Scan for the cell matching the given text and deliver its (X, Y) coordinate at center. 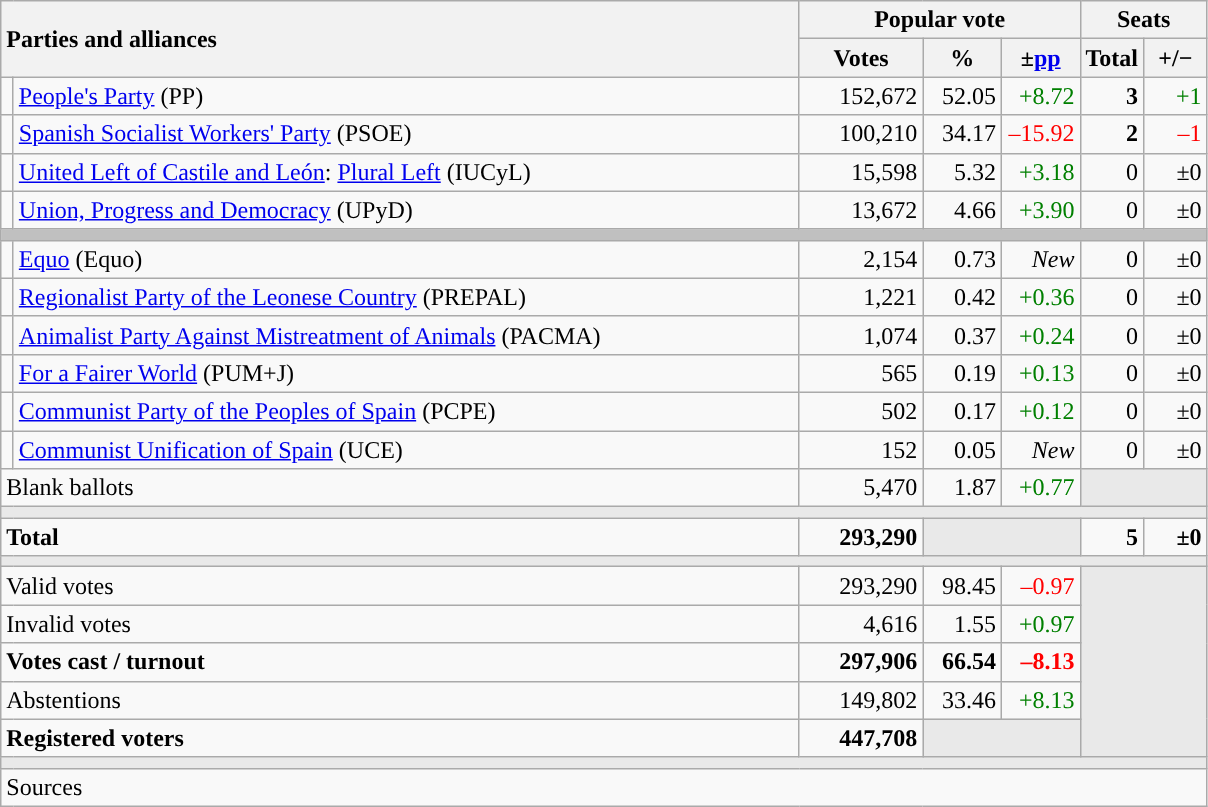
1,074 (861, 335)
+0.97 (1040, 624)
5.32 (962, 172)
0.17 (962, 411)
+/− (1176, 58)
5,470 (861, 488)
Equo (Equo) (406, 259)
–8.13 (1040, 662)
+3.18 (1040, 172)
+0.12 (1040, 411)
+8.72 (1040, 96)
United Left of Castile and León: Plural Left (IUCyL) (406, 172)
Parties and alliances (400, 39)
5 (1112, 537)
297,906 (861, 662)
66.54 (962, 662)
Valid votes (400, 586)
Spanish Socialist Workers' Party (PSOE) (406, 134)
Popular vote (940, 20)
+0.13 (1040, 373)
33.46 (962, 700)
34.17 (962, 134)
Communist Party of the Peoples of Spain (PCPE) (406, 411)
Invalid votes (400, 624)
+1 (1176, 96)
Votes cast / turnout (400, 662)
1.55 (962, 624)
–1 (1176, 134)
152,672 (861, 96)
Registered voters (400, 738)
Communist Unification of Spain (UCE) (406, 449)
Union, Progress and Democracy (UPyD) (406, 210)
0.42 (962, 297)
+0.36 (1040, 297)
15,598 (861, 172)
+0.24 (1040, 335)
4.66 (962, 210)
Votes (861, 58)
4,616 (861, 624)
+0.77 (1040, 488)
–0.97 (1040, 586)
±pp (1040, 58)
13,672 (861, 210)
+8.13 (1040, 700)
–15.92 (1040, 134)
2,154 (861, 259)
98.45 (962, 586)
502 (861, 411)
People's Party (PP) (406, 96)
% (962, 58)
0.19 (962, 373)
+3.90 (1040, 210)
149,802 (861, 700)
52.05 (962, 96)
0.73 (962, 259)
Animalist Party Against Mistreatment of Animals (PACMA) (406, 335)
565 (861, 373)
2 (1112, 134)
3 (1112, 96)
For a Fairer World (PUM+J) (406, 373)
0.05 (962, 449)
Sources (604, 787)
447,708 (861, 738)
Abstentions (400, 700)
0.37 (962, 335)
100,210 (861, 134)
Seats (1144, 20)
Regionalist Party of the Leonese Country (PREPAL) (406, 297)
Blank ballots (400, 488)
1,221 (861, 297)
152 (861, 449)
1.87 (962, 488)
